Determine the [X, Y] coordinate at the center of the cell enclosing the given text.  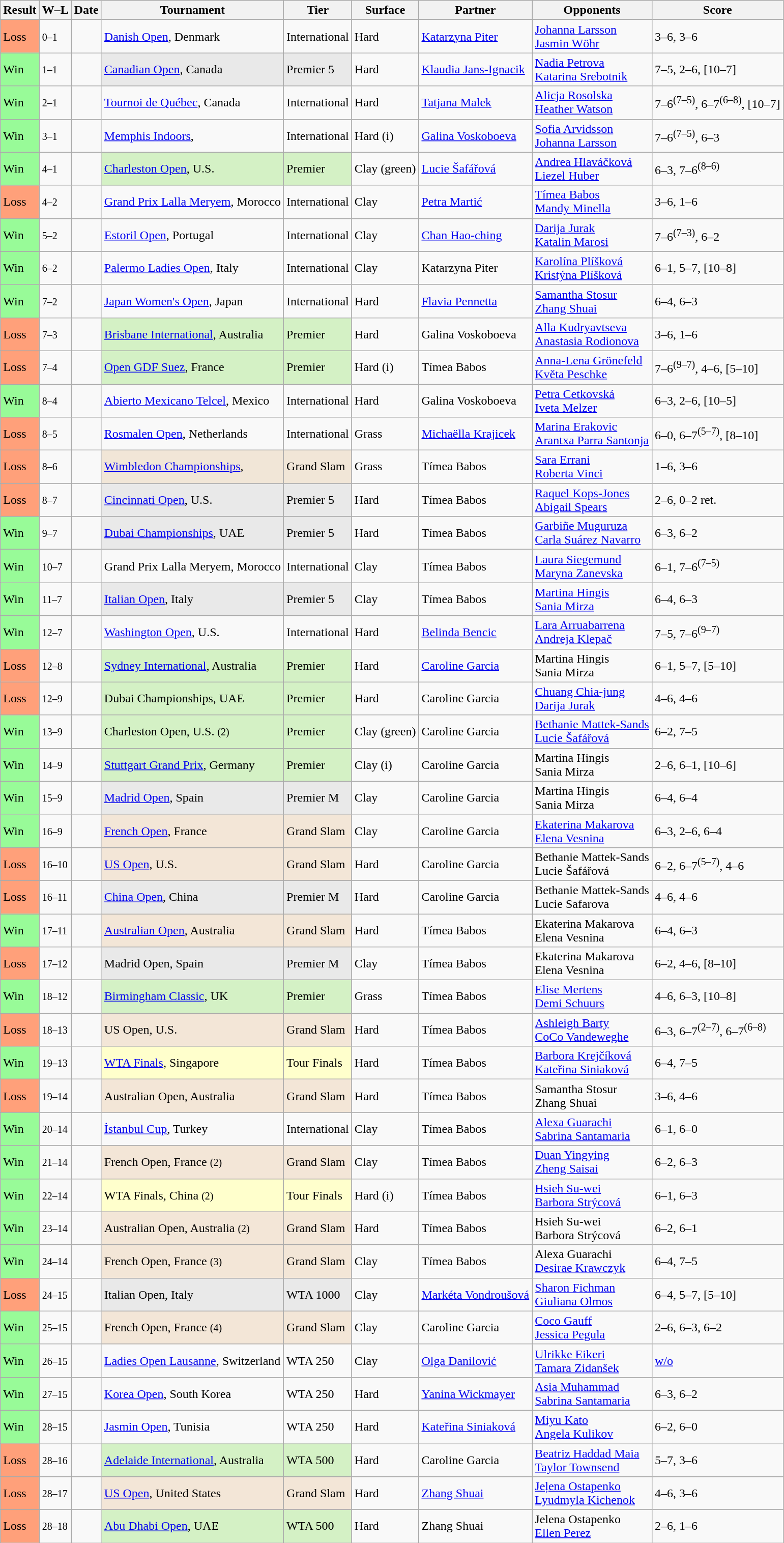
22–14 [55, 1195]
Duan Yingying Zheng Saisai [592, 1162]
Ashleigh Barty CoCo Vandeweghe [592, 1030]
16–11 [55, 897]
6–3, 7–6(8–6) [717, 169]
Ulrikke Eikeri Tamara Zidanšek [592, 1361]
W–L [55, 10]
3–6, 3–6 [717, 37]
Japan Women's Open, Japan [192, 301]
Washington Open, U.S. [192, 632]
Garbiñe Muguruza Carla Suárez Navarro [592, 533]
24–15 [55, 1295]
Adelaide International, Australia [192, 1460]
Alla Kudryavtseva Anastasia Rodionova [592, 334]
4–6, 3–6 [717, 1493]
6–4, 5–7, [5–10] [717, 1295]
Jelena Ostapenko Ellen Perez [592, 1527]
7–6(7–5), 6–7(6–8), [10–7] [717, 103]
5–2 [55, 235]
7–4 [55, 367]
Canadian Open, Canada [192, 69]
Tímea Babos Mandy Minella [592, 202]
2–1 [55, 103]
16–10 [55, 864]
w/o [717, 1361]
Score [717, 10]
Estoril Open, Portugal [192, 235]
27–15 [55, 1393]
Laura Siegemund Maryna Zanevska [592, 566]
12–9 [55, 698]
Elise Mertens Demi Schuurs [592, 996]
14–9 [55, 764]
18–13 [55, 1030]
Markéta Vondroušová [475, 1295]
6–1, 5–7, [5–10] [717, 666]
4–2 [55, 202]
Charleston Open, U.S. [192, 169]
0–1 [55, 37]
Sofia Arvidsson Johanna Larsson [592, 135]
Alexa Guarachi Sabrina Santamaria [592, 1129]
Tournament [192, 10]
7–6(7–3), 6–2 [717, 235]
10–7 [55, 566]
26–15 [55, 1361]
Michaëlla Krajicek [475, 434]
Cincinnati Open, U.S. [192, 500]
Asia Muhammad Sabrina Santamaria [592, 1393]
Danish Open, Denmark [192, 37]
6–2 [55, 268]
Tatjana Malek [475, 103]
French Open, France (2) [192, 1162]
Sara Errani Roberta Vinci [592, 467]
6–1, 6–3 [717, 1195]
Result [20, 10]
Petra Cetkovská Iveta Melzer [592, 400]
WTA 1000 [318, 1295]
3–1 [55, 135]
24–14 [55, 1261]
Coco Gauff Jessica Pegula [592, 1327]
Memphis Indoors, [192, 135]
Korea Open, South Korea [192, 1393]
French Open, France (3) [192, 1261]
2–6, 6–3, 6–2 [717, 1327]
23–14 [55, 1228]
Palermo Ladies Open, Italy [192, 268]
15–9 [55, 798]
8–4 [55, 400]
4–1 [55, 169]
5–7, 3–6 [717, 1460]
Yanina Wickmayer [475, 1393]
28–16 [55, 1460]
7–6(9–7), 4–6, [5–10] [717, 367]
6–2, 4–6, [8–10] [717, 964]
4–6, 6–3, [10–8] [717, 996]
Nadia Petrova Katarina Srebotnik [592, 69]
US Open, United States [192, 1493]
6–3, 2–6, 6–4 [717, 831]
28–17 [55, 1493]
9–7 [55, 533]
Petra Martić [475, 202]
Surface [385, 10]
Alexa Guarachi Desirae Krawczyk [592, 1261]
Jeļena Ostapenko Lyudmyla Kichenok [592, 1493]
Tournoi de Québec, Canada [192, 103]
Kateřina Siniaková [475, 1427]
Belinda Bencic [475, 632]
17–12 [55, 964]
Chan Hao-ching [475, 235]
11–7 [55, 599]
8–6 [55, 467]
7–3 [55, 334]
2–6, 6–1, [10–6] [717, 764]
Wimbledon Championships, [192, 467]
Johanna Larsson Jasmin Wöhr [592, 37]
13–9 [55, 732]
28–15 [55, 1427]
Abierto Mexicano Telcel, Mexico [192, 400]
12–8 [55, 666]
25–15 [55, 1327]
8–5 [55, 434]
Jasmin Open, Tunisia [192, 1427]
Brisbane International, Australia [192, 334]
6–2, 6–0 [717, 1427]
7–5, 7–6(9–7) [717, 632]
19–14 [55, 1096]
Raquel Kops-Jones Abigail Spears [592, 500]
Clay (i) [385, 764]
2–6, 0–2 ret. [717, 500]
Olga Danilović [475, 1361]
Marina Erakovic Arantxa Parra Santonja [592, 434]
Birmingham Classic, UK [192, 996]
Sydney International, Australia [192, 666]
Australian Open, Australia (2) [192, 1228]
China Open, China [192, 897]
Anna-Lena Grönefeld Květa Peschke [592, 367]
17–11 [55, 930]
Flavia Pennetta [475, 301]
Stuttgart Grand Prix, Germany [192, 764]
6–2, 7–5 [717, 732]
Ladies Open Lausanne, Switzerland [192, 1361]
Lucie Šafářová [475, 169]
20–14 [55, 1129]
Bethanie Mattek-Sands Lucie Safarova [592, 897]
Opponents [592, 10]
French Open, France (4) [192, 1327]
1–1 [55, 69]
16–9 [55, 831]
İstanbul Cup, Turkey [192, 1129]
Charleston Open, U.S. (2) [192, 732]
12–7 [55, 632]
WTA Finals, China (2) [192, 1195]
Miyu Kato Angela Kulikov [592, 1427]
Darija Jurak Katalin Marosi [592, 235]
6–1, 5–7, [10–8] [717, 268]
1–6, 3–6 [717, 467]
6–4, 6–4 [717, 798]
18–12 [55, 996]
2–6, 1–6 [717, 1527]
Chuang Chia-jung Darija Jurak [592, 698]
7–2 [55, 301]
6–2, 6–1 [717, 1228]
7–5, 2–6, [10–7] [717, 69]
WTA Finals, Singapore [192, 1063]
28–18 [55, 1527]
7–6(7–5), 6–3 [717, 135]
6–1, 6–0 [717, 1129]
6–3, 6–7(2–7), 6–7(6–8) [717, 1030]
Open GDF Suez, France [192, 367]
6–0, 6–7(5–7), [8–10] [717, 434]
6–2, 6–3 [717, 1162]
6–3, 2–6, [10–5] [717, 400]
Beatriz Haddad Maia Taylor Townsend [592, 1460]
Tier [318, 10]
Andrea Hlaváčková Liezel Huber [592, 169]
6–2, 6–7(5–7), 4–6 [717, 864]
Karolína Plíšková Kristýna Plíšková [592, 268]
8–7 [55, 500]
19–13 [55, 1063]
Lara Arruabarrena Andreja Klepač [592, 632]
Sharon Fichman Giuliana Olmos [592, 1295]
Rosmalen Open, Netherlands [192, 434]
Barbora Krejčíková Kateřina Siniaková [592, 1063]
21–14 [55, 1162]
Partner [475, 10]
Klaudia Jans-Ignacik [475, 69]
Date [86, 10]
Abu Dhabi Open, UAE [192, 1527]
6–1, 7–6(7–5) [717, 566]
French Open, France [192, 831]
3–6, 4–6 [717, 1096]
Alicja Rosolska Heather Watson [592, 103]
